Pinpoint the cell where the given text exists, returning its [X, Y] midpoint coordinate. 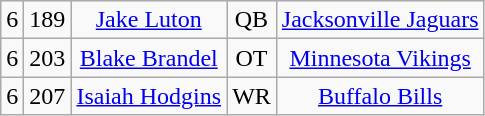
Jake Luton [149, 20]
Minnesota Vikings [380, 58]
Jacksonville Jaguars [380, 20]
QB [252, 20]
207 [48, 96]
Blake Brandel [149, 58]
Isaiah Hodgins [149, 96]
189 [48, 20]
OT [252, 58]
Buffalo Bills [380, 96]
WR [252, 96]
203 [48, 58]
